From the cell containing the given text, extract its center point as (x, y) coordinate. 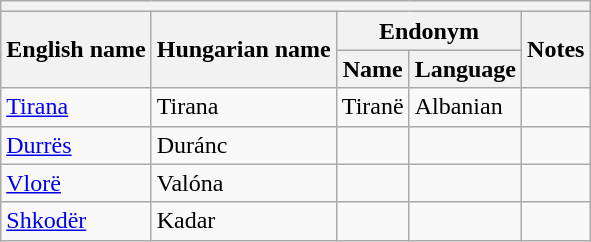
Albanian (465, 107)
English name (76, 50)
Kadar (244, 221)
Duránc (244, 145)
Durrës (76, 145)
Hungarian name (244, 50)
Language (465, 69)
Valóna (244, 183)
Tiranë (372, 107)
Notes (556, 50)
Name (372, 69)
Shkodër (76, 221)
Vlorë (76, 183)
Endonym (428, 31)
